Pinpoint the cell where the given text exists, returning its [x, y] midpoint coordinate. 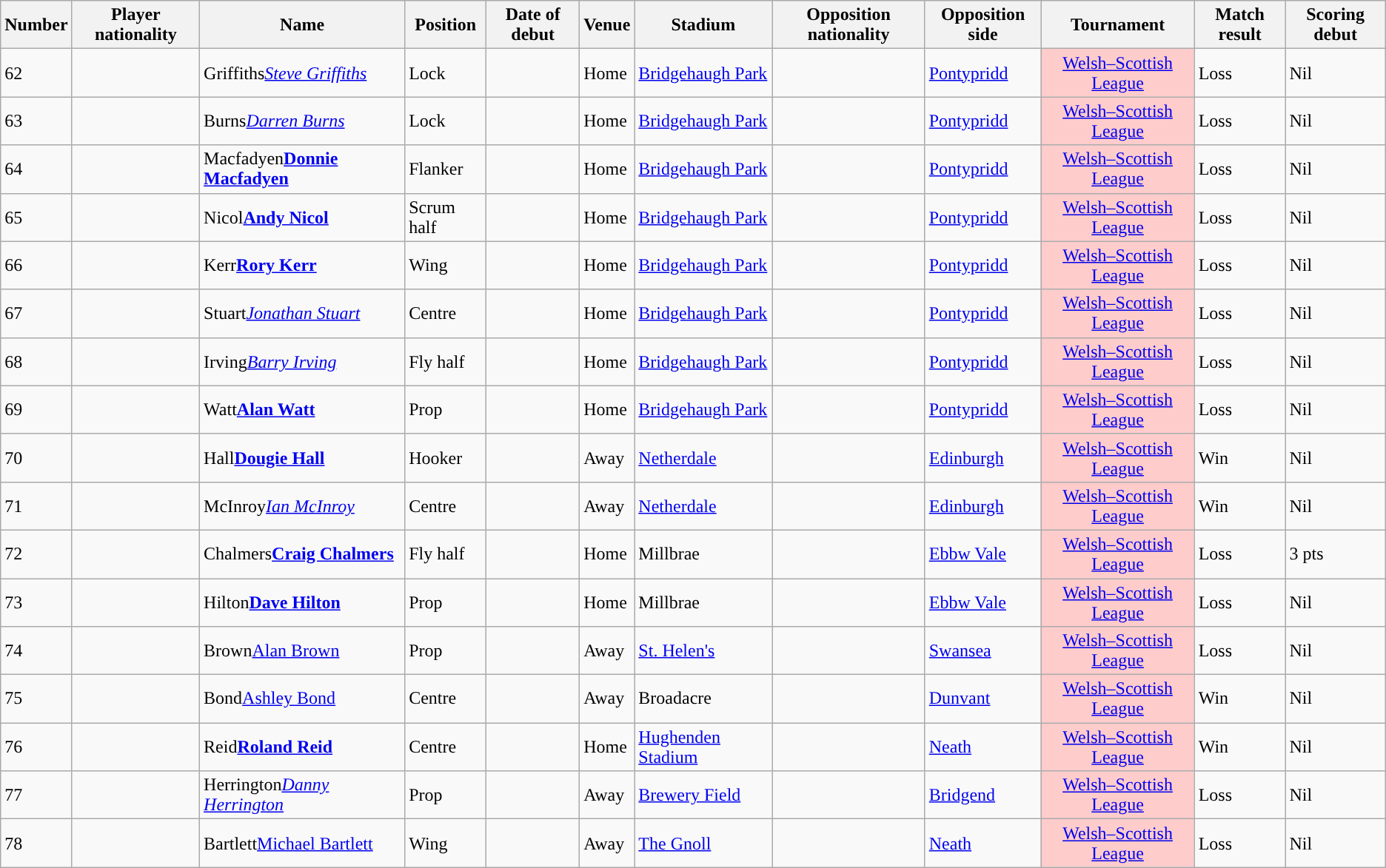
68 [36, 361]
Flanker [446, 169]
GriffithsSteve Griffiths [302, 73]
HerringtonDanny Herrington [302, 795]
Opposition side [983, 25]
Name [302, 25]
BondAshley Bond [302, 699]
HiltonDave Hilton [302, 602]
Venue [607, 25]
Bridgend [983, 795]
Number [36, 25]
75 [36, 699]
HallDougie Hall [302, 457]
Tournament [1118, 25]
Scrum half [446, 218]
72 [36, 554]
McInroyIan McInroy [302, 506]
78 [36, 844]
BrownAlan Brown [302, 651]
Dunvant [983, 699]
66 [36, 265]
65 [36, 218]
77 [36, 795]
69 [36, 410]
St. Helen's [703, 651]
Match result [1239, 25]
IrvingBarry Irving [302, 361]
MacfadyenDonnie Macfadyen [302, 169]
Stadium [703, 25]
ChalmersCraig Chalmers [302, 554]
KerrRory Kerr [302, 265]
62 [36, 73]
ReidRoland Reid [302, 747]
BartlettMichael Bartlett [302, 844]
Swansea [983, 651]
67 [36, 314]
Player nationality [135, 25]
Hughenden Stadium [703, 747]
Hooker [446, 457]
70 [36, 457]
3 pts [1336, 554]
Broadacre [703, 699]
BurnsDarren Burns [302, 121]
Position [446, 25]
NicolAndy Nicol [302, 218]
73 [36, 602]
71 [36, 506]
74 [36, 651]
StuartJonathan Stuart [302, 314]
Opposition nationality [848, 25]
Date of debut [533, 25]
Scoring debut [1336, 25]
The Gnoll [703, 844]
64 [36, 169]
WattAlan Watt [302, 410]
76 [36, 747]
Brewery Field [703, 795]
63 [36, 121]
